Scan for the cell matching the given text and deliver its [x, y] coordinate at center. 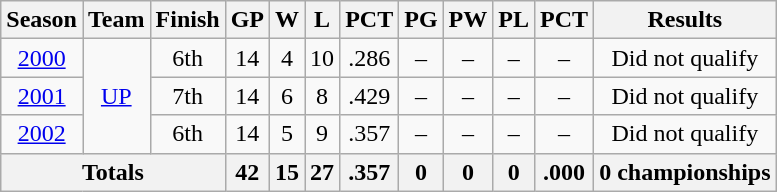
PL [514, 20]
0 championships [685, 172]
GP [247, 20]
PG [421, 20]
W [288, 20]
2002 [42, 134]
L [322, 20]
10 [322, 58]
PW [468, 20]
6 [288, 96]
8 [322, 96]
Team [116, 20]
Season [42, 20]
9 [322, 134]
5 [288, 134]
.286 [370, 58]
27 [322, 172]
.000 [564, 172]
Totals [113, 172]
2000 [42, 58]
42 [247, 172]
Finish [188, 20]
7th [188, 96]
.429 [370, 96]
4 [288, 58]
15 [288, 172]
Results [685, 20]
UP [116, 96]
2001 [42, 96]
